Pinpoint the cell where the given text exists, returning its [x, y] midpoint coordinate. 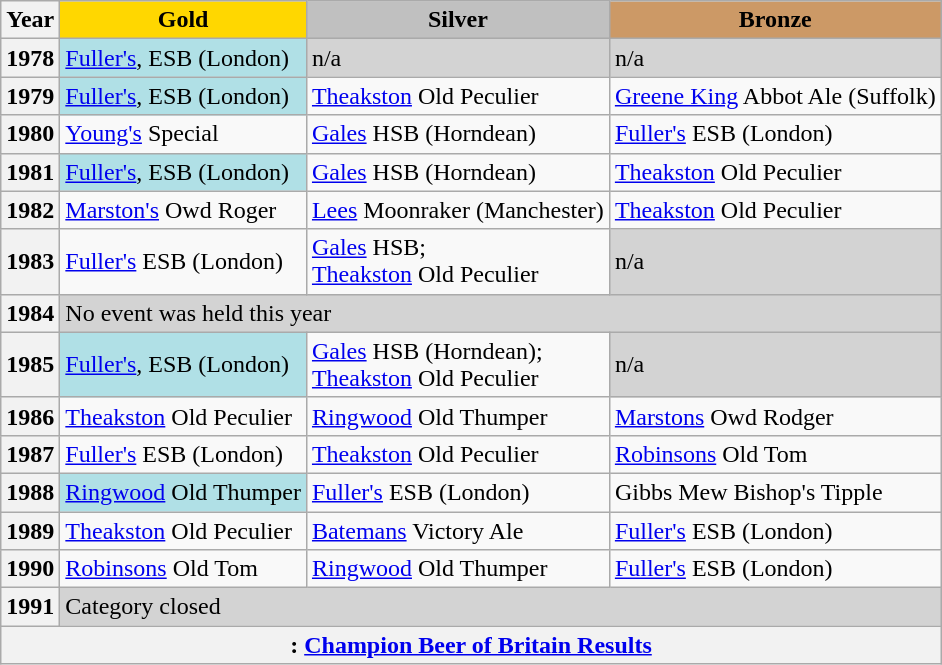
: Champion Beer of Britain Results [471, 645]
Marston's Owd Roger [184, 210]
1989 [30, 531]
1981 [30, 172]
1979 [30, 96]
1991 [30, 607]
Gibbs Mew Bishop's Tipple [775, 492]
Lees Moonraker (Manchester) [458, 210]
1980 [30, 134]
1978 [30, 58]
Batemans Victory Ale [458, 531]
1983 [30, 262]
Young's Special [184, 134]
Bronze [775, 20]
1988 [30, 492]
1985 [30, 364]
1982 [30, 210]
Gales HSB; Theakston Old Peculier [458, 262]
Marstons Owd Rodger [775, 416]
Gold [184, 20]
Silver [458, 20]
1987 [30, 454]
No event was held this year [500, 313]
Category closed [500, 607]
1990 [30, 569]
Gales HSB (Horndean); Theakston Old Peculier [458, 364]
Year [30, 20]
Greene King Abbot Ale (Suffolk) [775, 96]
1984 [30, 313]
1986 [30, 416]
